For the text-containing cell, return its midpoint in [X, Y] coordinate format. 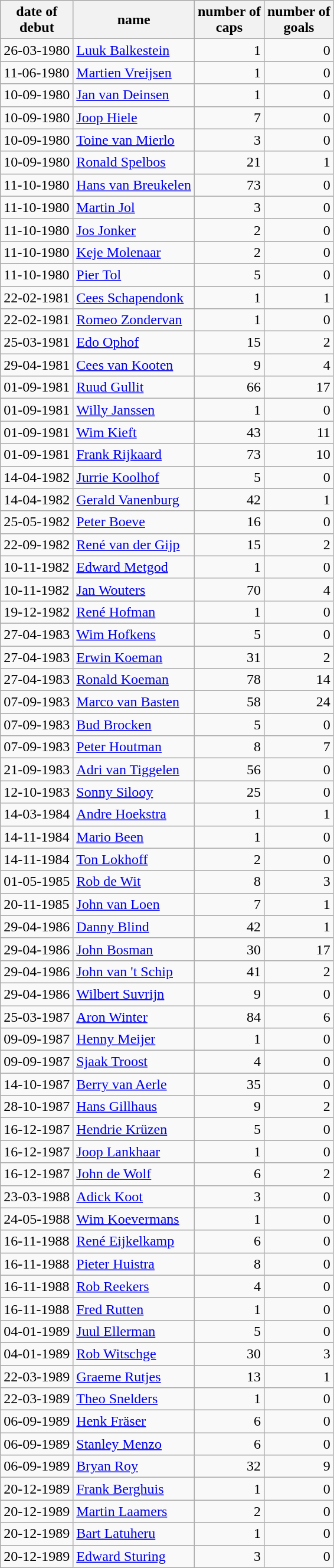
John Bosman [134, 949]
22-09-1982 [37, 545]
Luuk Balkestein [134, 50]
Romeo Zondervan [134, 320]
Ronald Spelbos [134, 162]
11-06-1980 [37, 73]
Juul Ellerman [134, 1331]
Frank Berghuis [134, 1489]
Martin Laamers [134, 1511]
Ruud Gullit [134, 387]
25 [229, 792]
01-05-1985 [37, 882]
Martin Jol [134, 207]
Edward Sturing [134, 1556]
Peter Boeve [134, 522]
58 [229, 702]
Mario Been [134, 837]
Edo Ophof [134, 343]
Frank Rijkaard [134, 455]
Keje Molenaar [134, 252]
Graeme Rutjes [134, 1377]
13 [229, 1377]
Andre Hoekstra [134, 814]
Hans Gillhaus [134, 1107]
Peter Houtman [134, 747]
Rob Reekers [134, 1286]
23-03-1988 [37, 1197]
Hans van Breukelen [134, 185]
John van 't Schip [134, 972]
Jurrie Koolhof [134, 477]
Pieter Huistra [134, 1264]
Sjaak Troost [134, 1062]
Joop Hiele [134, 118]
11 [299, 432]
Henny Meijer [134, 1039]
Edward Metgod [134, 567]
John van Loen [134, 904]
31 [229, 657]
Fred Rutten [134, 1309]
date ofdebut [37, 20]
Sonny Silooy [134, 792]
25-03-1987 [37, 1016]
Ronald Koeman [134, 680]
56 [229, 770]
32 [229, 1466]
20-11-1985 [37, 904]
Aron Winter [134, 1016]
24 [299, 702]
16 [229, 522]
Willy Janssen [134, 410]
24-05-1988 [37, 1219]
Jan van Deinsen [134, 95]
Stanley Menzo [134, 1444]
Henk Fräser [134, 1422]
10 [299, 455]
Adri van Tiggelen [134, 770]
26-03-1980 [37, 50]
14-10-1987 [37, 1084]
78 [229, 680]
Erwin Koeman [134, 657]
Rob Witschge [134, 1354]
28-10-1987 [37, 1107]
25-03-1981 [37, 343]
Bryan Roy [134, 1466]
Theo Snelders [134, 1399]
21-09-1983 [37, 770]
Pier Tol [134, 275]
Wim Kieft [134, 432]
Jos Jonker [134, 230]
25-05-1982 [37, 522]
René van der Gijp [134, 545]
Wim Hofkens [134, 634]
Cees Schapendonk [134, 297]
84 [229, 1016]
Adick Koot [134, 1197]
name [134, 20]
29-04-1981 [37, 365]
Danny Blind [134, 927]
Rob de Wit [134, 882]
Wim Koevermans [134, 1219]
12-10-1983 [37, 792]
number ofgoals [299, 20]
Wilbert Suvrijn [134, 994]
Berry van Aerle [134, 1084]
19-12-1982 [37, 612]
Toine van Mierlo [134, 140]
Martien Vreijsen [134, 73]
14 [299, 680]
Bud Brocken [134, 725]
Ton Lokhoff [134, 859]
66 [229, 387]
Hendrie Krüzen [134, 1129]
41 [229, 972]
John de Wolf [134, 1174]
21 [229, 162]
Bart Latuheru [134, 1534]
14-03-1984 [37, 814]
70 [229, 589]
Cees van Kooten [134, 365]
Gerald Vanenburg [134, 500]
Marco van Basten [134, 702]
René Eijkelkamp [134, 1241]
Joop Lankhaar [134, 1152]
number ofcaps [229, 20]
43 [229, 432]
René Hofman [134, 612]
Jan Wouters [134, 589]
35 [229, 1084]
